Return the [X, Y] coordinate for the center point of the cell that contains the specified text.  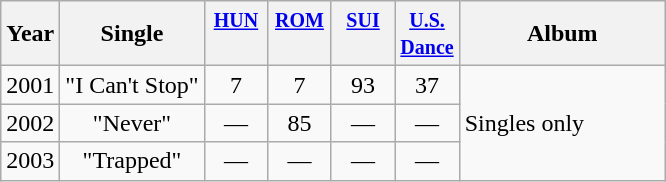
2002 [30, 123]
Year [30, 34]
Album [562, 34]
Singles only [562, 123]
ROM [300, 34]
85 [300, 123]
2001 [30, 85]
Single [132, 34]
37 [427, 85]
93 [363, 85]
U.S.Dance [427, 34]
2003 [30, 161]
SUI [363, 34]
"I Can't Stop" [132, 85]
"Never" [132, 123]
"Trapped" [132, 161]
HUN [236, 34]
